Search for the cell housing the specified text and yield its [x, y] center coordinate. 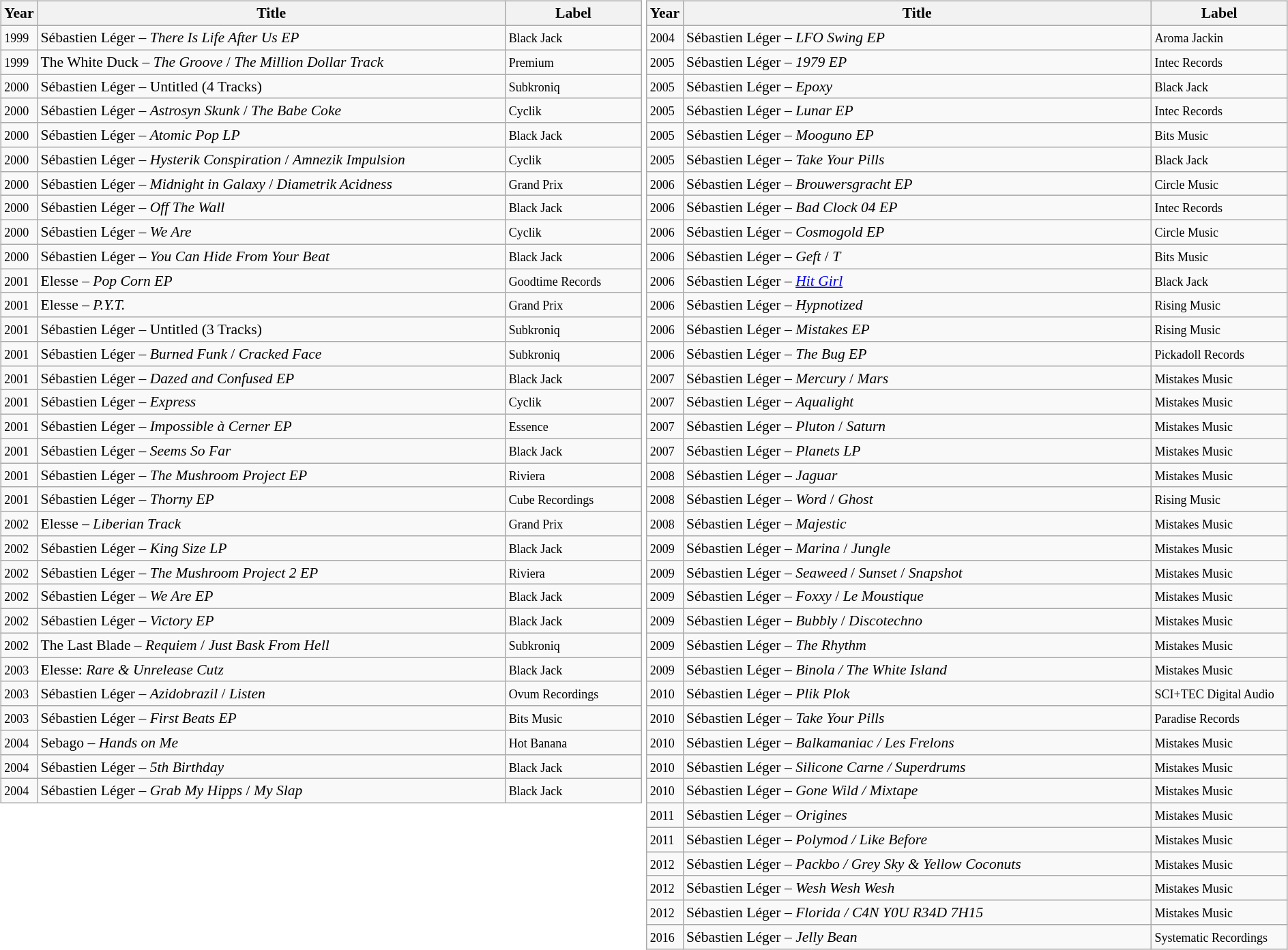
2016 [664, 937]
Sébastien Léger – Thorny EP [272, 499]
Sébastien Léger – Origines [917, 815]
Sébastien Léger – Pluton / Saturn [917, 426]
Pickadoll Records [1218, 354]
Sébastien Léger – Brouwersgracht EP [917, 183]
Sébastien Léger – Jelly Bean [917, 937]
Sébastien Léger – Silicone Carne / Superdrums [917, 767]
Sébastien Léger – Hypnotized [917, 305]
Sébastien Léger – Burned Funk / Cracked Face [272, 354]
Sébastien Léger – Gone Wild / Mixtape [917, 791]
Premium [574, 62]
Sébastien Léger – First Beats EP [272, 718]
Sébastien Léger – Mistakes EP [917, 329]
Sébastien Léger – Dazed and Confused EP [272, 378]
Sébastien Léger – Impossible à Cerner EP [272, 426]
Systematic Recordings [1218, 937]
Sébastien Léger – Packbo / Grey Sky & Yellow Coconuts [917, 864]
Sébastien Léger – Jaguar [917, 475]
Sébastien Léger – Bad Clock 04 EP [917, 208]
Sébastien Léger – Aqualight [917, 402]
Elesse – Pop Corn EP [272, 281]
Sébastien Léger – Mercury / Mars [917, 378]
SCI+TEC Digital Audio [1218, 694]
The White Duck – The Groove / The Million Dollar Track [272, 62]
Sébastien Léger – Word / Ghost [917, 499]
Sébastien Léger – There Is Life After Us EP [272, 38]
Sébastien Léger – The Mushroom Project EP [272, 475]
Sebago – Hands on Me [272, 743]
Sébastien Léger – King Size LP [272, 548]
Sébastien Léger – Geft / T [917, 256]
Sébastien Léger – We Are EP [272, 597]
Sébastien Léger – Azidobrazil / Listen [272, 694]
Sébastien Léger – Lunar EP [917, 110]
Sébastien Léger – Untitled (3 Tracks) [272, 329]
Goodtime Records [574, 281]
Elesse – Liberian Track [272, 524]
Sébastien Léger – Seaweed / Sunset / Snapshot [917, 572]
Essence [574, 426]
Sébastien Léger – Seems So Far [272, 451]
Sébastien Léger – The Bug EP [917, 354]
Sébastien Léger – Majestic [917, 524]
Aroma Jackin [1218, 38]
Sébastien Léger – 5th Birthday [272, 767]
Sébastien Léger – The Rhythm [917, 645]
Sébastien Léger – Off The Wall [272, 208]
Sébastien Léger – Express [272, 402]
Hot Banana [574, 743]
Paradise Records [1218, 718]
Sébastien Léger – Foxxy / Le Moustique [917, 597]
Sébastien Léger – Polymod / Like Before [917, 840]
Elesse: Rare & Unrelease Cutz [272, 670]
Sébastien Léger – Marina / Jungle [917, 548]
Cube Recordings [574, 499]
Sébastien Léger – You Can Hide From Your Beat [272, 256]
Sébastien Léger – The Mushroom Project 2 EP [272, 572]
Sébastien Léger – Midnight in Galaxy / Diametrik Acidness [272, 183]
Sébastien Léger – Untitled (4 Tracks) [272, 87]
Sébastien Léger – Bubbly / Discotechno [917, 621]
Sébastien Léger – Planets LP [917, 451]
Sébastien Léger – Astrosyn Skunk / The Babe Coke [272, 110]
Sébastien Léger – Victory EP [272, 621]
Sébastien Léger – 1979 EP [917, 62]
Sébastien Léger – Wesh Wesh Wesh [917, 888]
Sébastien Léger – Cosmogold EP [917, 232]
Sébastien Léger – Epoxy [917, 87]
Elesse – P.Y.T. [272, 305]
Sébastien Léger – Mooguno EP [917, 135]
Sébastien Léger – Balkamaniac / Les Frelons [917, 743]
Sébastien Léger – LFO Swing EP [917, 38]
Sébastien Léger – Binola / The White Island [917, 670]
Sébastien Léger – Plik Plok [917, 694]
Sébastien Léger – Atomic Pop LP [272, 135]
Sébastien Léger – We Are [272, 232]
Sébastien Léger – Grab My Hipps / My Slap [272, 791]
Sébastien Léger – Hit Girl [917, 281]
The Last Blade – Requiem / Just Bask From Hell [272, 645]
Sébastien Léger – Florida / C4N Y0U R34D 7H15 [917, 912]
Sébastien Léger – Hysterik Conspiration / Amnezik Impulsion [272, 160]
Ovum Recordings [574, 694]
